From the cell containing the given text, extract its center point as [x, y] coordinate. 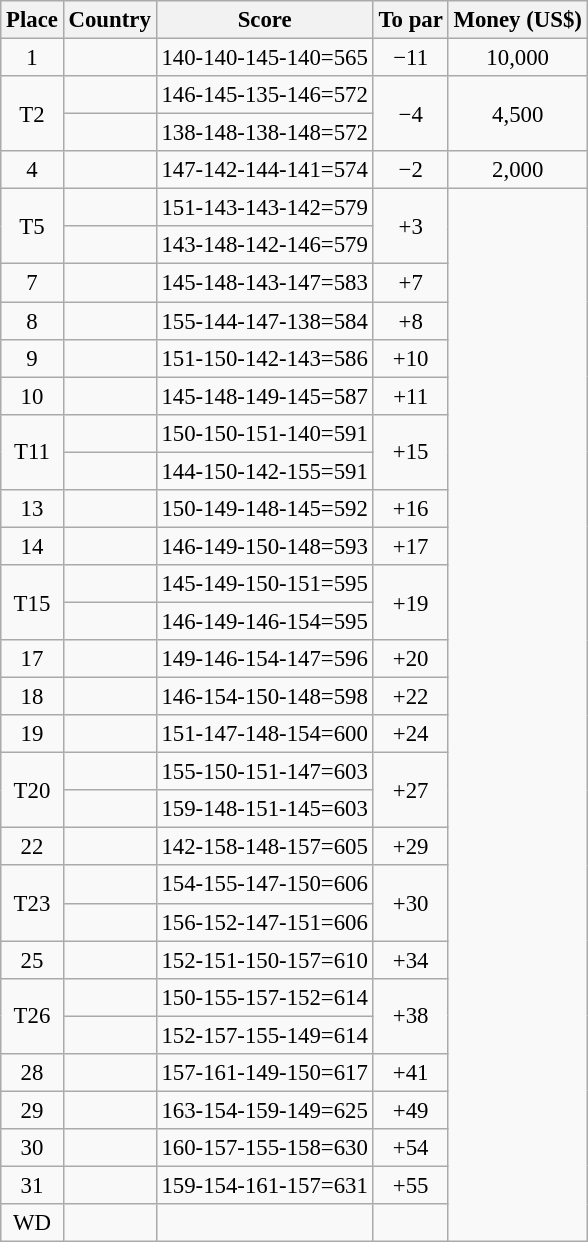
+27 [410, 790]
WD [32, 1223]
150-149-148-145=592 [264, 509]
13 [32, 509]
138-148-138-148=572 [264, 133]
+8 [410, 321]
25 [32, 960]
+55 [410, 1185]
30 [32, 1148]
150-155-157-152=614 [264, 997]
144-150-142-155=591 [264, 471]
17 [32, 659]
31 [32, 1185]
146-145-135-146=572 [264, 95]
159-148-151-145=603 [264, 809]
156-152-147-151=606 [264, 922]
+49 [410, 1110]
10 [32, 396]
7 [32, 283]
T2 [32, 114]
+20 [410, 659]
Score [264, 20]
−11 [410, 58]
+19 [410, 602]
8 [32, 321]
163-154-159-149=625 [264, 1110]
T15 [32, 602]
151-143-143-142=579 [264, 208]
+34 [410, 960]
+3 [410, 226]
18 [32, 697]
159-154-161-157=631 [264, 1185]
+41 [410, 1073]
157-161-149-150=617 [264, 1073]
T23 [32, 904]
Country [110, 20]
+54 [410, 1148]
T26 [32, 1016]
+16 [410, 509]
19 [32, 734]
154-155-147-150=606 [264, 885]
149-146-154-147=596 [264, 659]
T11 [32, 452]
155-150-151-147=603 [264, 772]
T20 [32, 790]
To par [410, 20]
+17 [410, 546]
152-151-150-157=610 [264, 960]
+10 [410, 358]
29 [32, 1110]
+7 [410, 283]
−2 [410, 170]
22 [32, 847]
+22 [410, 697]
145-149-150-151=595 [264, 584]
+15 [410, 452]
T5 [32, 226]
+11 [410, 396]
4 [32, 170]
152-157-155-149=614 [264, 1035]
150-150-151-140=591 [264, 433]
14 [32, 546]
146-149-146-154=595 [264, 621]
+29 [410, 847]
146-149-150-148=593 [264, 546]
+38 [410, 1016]
4,500 [518, 114]
Money (US$) [518, 20]
Place [32, 20]
1 [32, 58]
151-150-142-143=586 [264, 358]
10,000 [518, 58]
28 [32, 1073]
+30 [410, 904]
146-154-150-148=598 [264, 697]
−4 [410, 114]
143-148-142-146=579 [264, 245]
155-144-147-138=584 [264, 321]
140-140-145-140=565 [264, 58]
145-148-143-147=583 [264, 283]
160-157-155-158=630 [264, 1148]
147-142-144-141=574 [264, 170]
145-148-149-145=587 [264, 396]
151-147-148-154=600 [264, 734]
2,000 [518, 170]
142-158-148-157=605 [264, 847]
+24 [410, 734]
9 [32, 358]
